Locate the cell with the specified text and output its (X, Y) center coordinate. 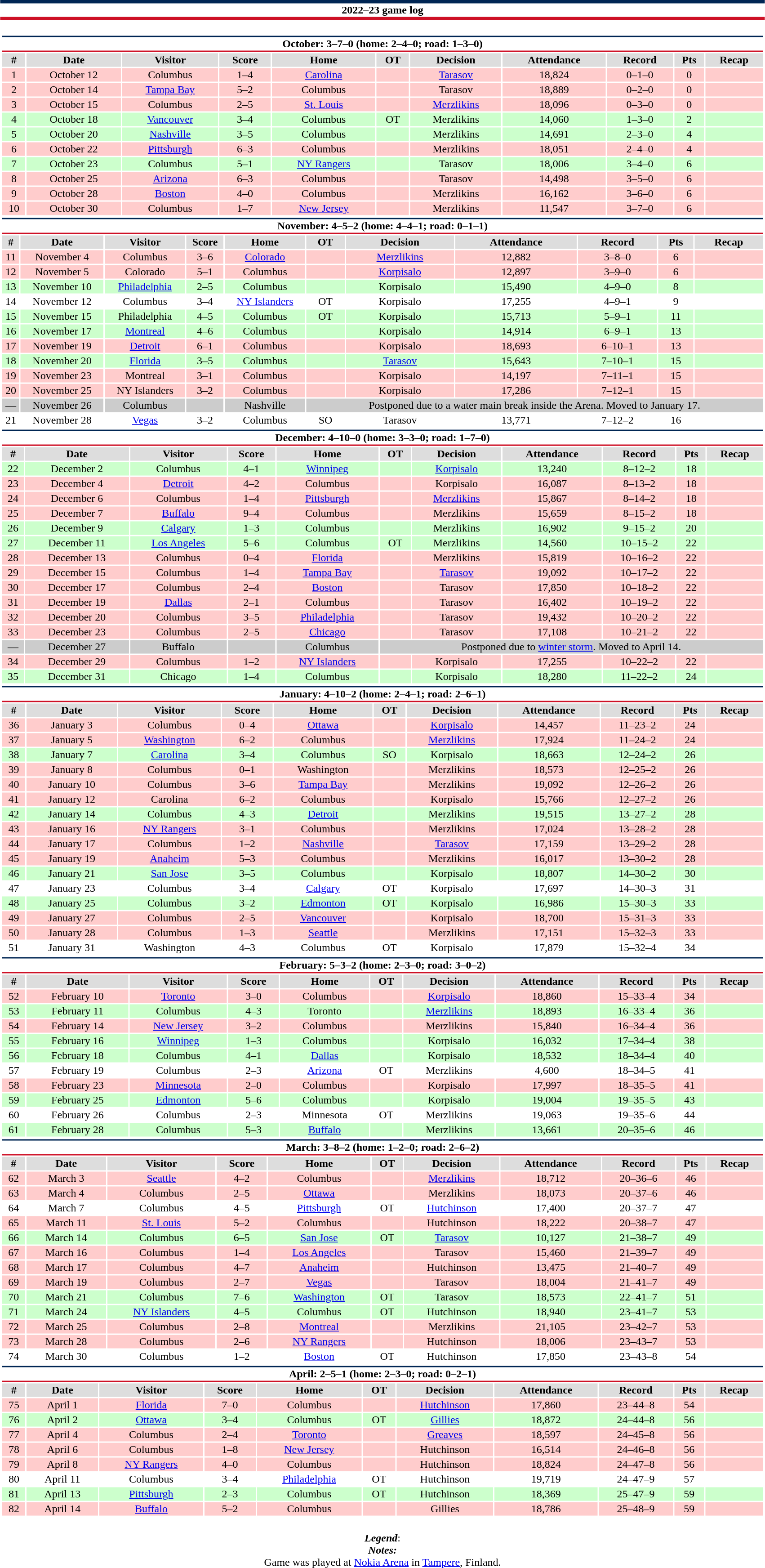
March 16 (66, 1252)
42 (13, 814)
20–37–7 (639, 1208)
December 27 (77, 647)
13–27–2 (637, 814)
15,643 (516, 361)
February 10 (77, 996)
18–34–4 (636, 1055)
10–19–2 (639, 602)
12–26–2 (637, 785)
April 1 (63, 1405)
17 (11, 346)
Postponed due to winter storm. Moved to April 14. (571, 647)
December 29 (77, 661)
January 31 (72, 947)
16–33–4 (636, 1011)
72 (13, 1327)
45 (13, 858)
74 (13, 1357)
January 21 (72, 874)
January 8 (72, 769)
9–15–2 (639, 528)
October 18 (74, 119)
14,060 (554, 119)
10 (13, 208)
17,997 (547, 1085)
November 12 (62, 302)
17,924 (548, 740)
12,882 (516, 257)
March: 3–8–2 (home: 1–2–0; road: 2–6–2) (382, 1148)
27 (13, 543)
October 23 (74, 164)
13,475 (550, 1268)
February 23 (77, 1085)
April 11 (63, 1479)
6–9–1 (618, 331)
8–12–2 (639, 469)
2–4–0 (640, 149)
15–32–4 (637, 947)
19 (11, 375)
February: 5–3–2 (home: 2–3–0; road: 3–0–2) (382, 965)
13,240 (552, 469)
March 28 (66, 1341)
8–15–2 (639, 513)
January 17 (72, 844)
March 25 (66, 1327)
23–43–7 (639, 1341)
10–17–2 (639, 572)
24–47–9 (636, 1479)
3–9–0 (618, 272)
18,807 (548, 874)
March 7 (66, 1208)
14,691 (554, 134)
78 (13, 1449)
25–47–9 (636, 1494)
16,402 (552, 602)
67 (13, 1252)
1–7 (245, 208)
18,893 (547, 1011)
January 12 (72, 799)
April 4 (63, 1435)
15–33–4 (636, 996)
24–45–8 (636, 1435)
50 (13, 933)
10,127 (550, 1238)
11–24–2 (637, 740)
18,712 (550, 1179)
17,400 (550, 1208)
23 (13, 483)
23–43–8 (639, 1357)
63 (13, 1193)
18,889 (554, 89)
12 (11, 272)
17,151 (548, 933)
March 4 (66, 1193)
October 15 (74, 105)
48 (13, 903)
2–0 (254, 1085)
October 20 (74, 134)
February 11 (77, 1011)
8–14–2 (639, 499)
February 16 (77, 1041)
15,659 (552, 513)
4–7 (242, 1268)
January 3 (72, 725)
December 2 (77, 469)
18,532 (547, 1055)
2–1 (252, 602)
79 (13, 1465)
5 (13, 134)
12–24–2 (637, 755)
April 13 (63, 1494)
77 (13, 1435)
23–41–7 (639, 1312)
10–18–2 (639, 588)
24–47–8 (636, 1465)
18,096 (554, 105)
16,162 (554, 194)
December 7 (77, 513)
December 9 (77, 528)
November 19 (62, 346)
13,661 (547, 1130)
19–35–6 (636, 1115)
February 19 (77, 1071)
18,004 (550, 1282)
6–5 (242, 1238)
November 15 (62, 316)
65 (13, 1223)
March 17 (66, 1268)
April 8 (63, 1465)
19,004 (547, 1100)
March 11 (66, 1223)
23–42–7 (639, 1327)
December 23 (77, 632)
3 (13, 105)
12,897 (516, 272)
November 4 (62, 257)
61 (13, 1130)
12–27–2 (637, 799)
March 14 (66, 1238)
10–20–2 (639, 617)
18,860 (547, 996)
13,771 (516, 420)
3–7–0 (640, 208)
32 (13, 617)
18,051 (554, 149)
17,697 (548, 888)
13–28–2 (637, 829)
15–31–3 (637, 918)
October 30 (74, 208)
January 14 (72, 814)
16,032 (547, 1041)
12–25–2 (637, 769)
7–11–1 (618, 375)
14–30–2 (637, 874)
December 19 (77, 602)
15,490 (516, 286)
18,786 (546, 1509)
13–30–2 (637, 858)
19,515 (548, 814)
1–8 (230, 1449)
76 (13, 1420)
April 2 (63, 1420)
December 15 (77, 572)
15–30–3 (637, 903)
18,872 (546, 1420)
18,369 (546, 1494)
November 25 (62, 391)
16,514 (546, 1449)
11,547 (554, 208)
15–32–3 (637, 933)
10–21–2 (639, 632)
0–1–0 (640, 75)
4–9–1 (618, 302)
18–35–5 (636, 1085)
20–37–6 (639, 1193)
14–30–3 (637, 888)
February 26 (77, 1115)
29 (13, 572)
April 6 (63, 1449)
January 16 (72, 829)
62 (13, 1179)
3–8–0 (618, 257)
11–23–2 (637, 725)
82 (13, 1509)
37 (13, 740)
21,105 (550, 1327)
0–3–0 (640, 105)
0–2–0 (640, 89)
November 28 (62, 420)
55 (13, 1041)
February 18 (77, 1055)
20–38–7 (639, 1223)
80 (13, 1479)
4–6 (205, 331)
December 20 (77, 617)
39 (13, 769)
16,986 (548, 903)
21–40–7 (639, 1268)
18,693 (516, 346)
18,073 (550, 1193)
November 23 (62, 375)
52 (13, 996)
October 12 (74, 75)
19,719 (546, 1479)
8–13–2 (639, 483)
March 3 (66, 1179)
November 26 (62, 405)
0–1 (247, 769)
December: 4–10–0 (home: 3–3–0; road: 1–7–0) (382, 438)
60 (13, 1115)
15,867 (552, 499)
14,197 (516, 375)
October 22 (74, 149)
November 17 (62, 331)
January 19 (72, 858)
January 23 (72, 888)
21–41–7 (639, 1282)
25–48–9 (636, 1509)
March 24 (66, 1312)
21 (11, 420)
April: 2–5–1 (home: 2–3–0; road: 0–2–1) (382, 1374)
17,024 (548, 829)
20–35–6 (636, 1130)
58 (13, 1085)
21–39–7 (639, 1252)
15,819 (552, 558)
14,560 (552, 543)
14,914 (516, 331)
October: 3–7–0 (home: 2–4–0; road: 1–3–0) (382, 44)
7–6 (242, 1297)
14,498 (554, 179)
16–34–4 (636, 1026)
March 21 (66, 1297)
16,087 (552, 483)
17,860 (546, 1405)
January 25 (72, 903)
13–29–2 (637, 844)
20–36–6 (639, 1179)
3–6–0 (640, 194)
2–8 (242, 1327)
April 14 (63, 1509)
18,663 (548, 755)
3–0 (254, 996)
18,597 (546, 1435)
March 30 (66, 1357)
3–4–0 (640, 164)
7–10–1 (618, 361)
November 5 (62, 272)
16,017 (548, 858)
7–12–2 (618, 420)
1 (13, 75)
11–22–2 (639, 677)
10–22–2 (639, 661)
November: 4–5–2 (home: 4–4–1; road: 0–1–1) (382, 226)
October 25 (74, 179)
21–38–7 (639, 1238)
Greaves (445, 1435)
4–9–0 (618, 286)
71 (13, 1312)
19,432 (552, 617)
February 25 (77, 1100)
2022–23 game log (382, 10)
75 (13, 1405)
64 (13, 1208)
15,460 (550, 1252)
December 6 (77, 499)
December 17 (77, 588)
17–34–4 (636, 1041)
7 (13, 164)
5–9–1 (618, 316)
18,280 (552, 677)
35 (13, 677)
18–34–5 (636, 1071)
January 28 (72, 933)
25 (13, 513)
Postponed due to a water main break inside the Arena. Moved to January 17. (535, 405)
17,879 (548, 947)
6–10–1 (618, 346)
October 28 (74, 194)
7–12–1 (618, 391)
18,940 (550, 1312)
14 (11, 302)
6–1 (205, 346)
17,286 (516, 391)
March 19 (66, 1282)
December 4 (77, 483)
February 28 (77, 1130)
1–3–0 (640, 119)
December 31 (77, 677)
15,713 (516, 316)
10–16–2 (639, 558)
January 27 (72, 918)
7–0 (230, 1405)
2–3–0 (640, 134)
November 20 (62, 361)
10–15–2 (639, 543)
70 (13, 1297)
17,159 (548, 844)
19,063 (547, 1115)
68 (13, 1268)
2–7 (242, 1282)
October 14 (74, 89)
3–5–0 (640, 179)
January 5 (72, 740)
24–46–8 (636, 1449)
23–44–8 (636, 1405)
December 13 (77, 558)
22–41–7 (639, 1297)
February 14 (77, 1026)
14,457 (548, 725)
66 (13, 1238)
December 11 (77, 543)
November 10 (62, 286)
15,766 (548, 799)
January: 4–10–2 (home: 2–4–1; road: 2–6–1) (382, 694)
4,600 (547, 1071)
24–44–8 (636, 1420)
18,700 (548, 918)
19–35–5 (636, 1100)
9–4 (252, 513)
17,108 (552, 632)
69 (13, 1282)
January 7 (72, 755)
81 (13, 1494)
16,902 (552, 528)
2–6 (242, 1341)
73 (13, 1341)
January 10 (72, 785)
15,840 (547, 1026)
18,222 (550, 1223)
